Identify which cell holds the provided text, then report its [x, y] central coordinate. 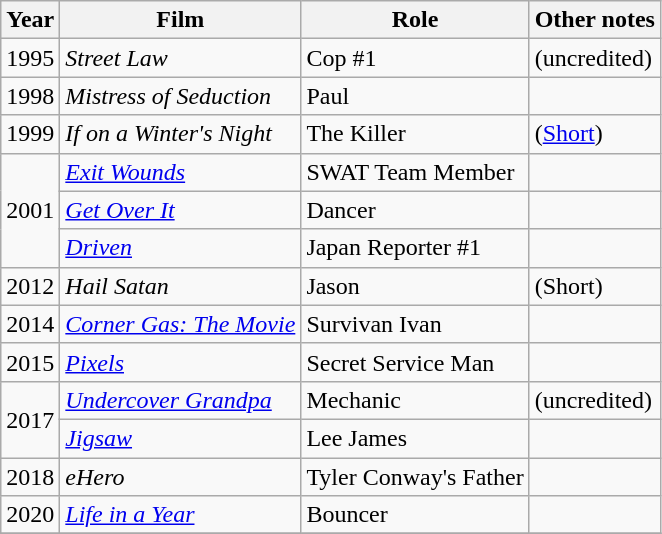
2012 [30, 286]
The Killer [415, 134]
Undercover Grandpa [180, 400]
Get Over It [180, 210]
Survivan Ivan [415, 324]
1999 [30, 134]
Jigsaw [180, 438]
Role [415, 20]
Jason [415, 286]
eHero [180, 477]
Year [30, 20]
Hail Satan [180, 286]
Life in a Year [180, 515]
Bouncer [415, 515]
2014 [30, 324]
If on a Winter's Night [180, 134]
SWAT Team Member [415, 172]
Other notes [594, 20]
Secret Service Man [415, 362]
Tyler Conway's Father [415, 477]
Japan Reporter #1 [415, 248]
Lee James [415, 438]
2020 [30, 515]
Driven [180, 248]
Paul [415, 96]
1998 [30, 96]
1995 [30, 58]
Corner Gas: The Movie [180, 324]
Film [180, 20]
2015 [30, 362]
Street Law [180, 58]
Mechanic [415, 400]
Pixels [180, 362]
Dancer [415, 210]
2018 [30, 477]
Cop #1 [415, 58]
2017 [30, 419]
2001 [30, 210]
Exit Wounds [180, 172]
Mistress of Seduction [180, 96]
